For the text-containing cell, return its midpoint in (x, y) coordinate format. 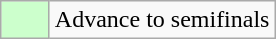
Advance to semifinals (162, 20)
